Locate the cell with the specified text and output its (x, y) center coordinate. 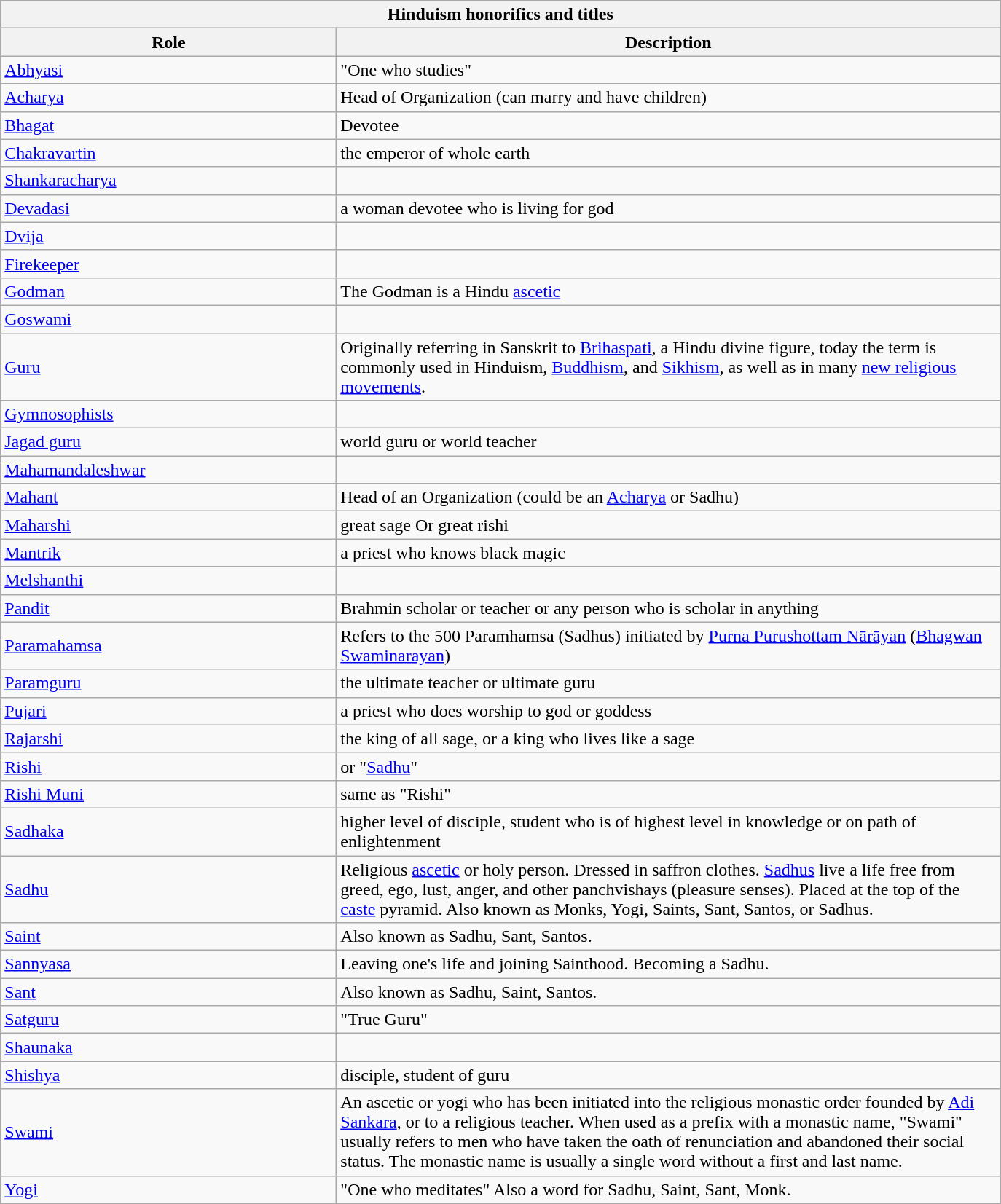
Gymnosophists (169, 414)
Satguru (169, 1020)
Role (169, 42)
Yogi (169, 1189)
Chakravartin (169, 153)
the king of all sage, or a king who lives like a sage (669, 739)
Mahant (169, 497)
or "Sadhu" (669, 766)
Also known as Sadhu, Saint, Santos. (669, 992)
Description (669, 42)
Acharya (169, 98)
Goswami (169, 319)
Swami (169, 1132)
Godman (169, 291)
Pujari (169, 711)
"One who meditates" Also a word for Sadhu, Saint, Sant, Monk. (669, 1189)
disciple, student of guru (669, 1075)
Mantrik (169, 553)
Firekeeper (169, 264)
Paramguru (169, 683)
Rishi (169, 766)
"One who studies" (669, 70)
Brahmin scholar or teacher or any person who is scholar in anything (669, 608)
Jagad guru (169, 442)
Abhyasi (169, 70)
Head of an Organization (could be an Acharya or Sadhu) (669, 497)
Shaunaka (169, 1047)
Maharshi (169, 525)
the ultimate teacher or ultimate guru (669, 683)
Devadasi (169, 208)
higher level of disciple, student who is of highest level in knowledge or on path of enlightenment (669, 832)
Sant (169, 992)
Head of Organization (can marry and have children) (669, 98)
The Godman is a Hindu ascetic (669, 291)
same as "Rishi" (669, 794)
Sannyasa (169, 964)
Rajarshi (169, 739)
Refers to the 500 Paramhamsa (Sadhus) initiated by Purna Purushottam Nārāyan (Bhagwan Swaminarayan) (669, 645)
Rishi Muni (169, 794)
Paramahamsa (169, 645)
Sadhu (169, 889)
Shankaracharya (169, 181)
world guru or world teacher (669, 442)
Dvija (169, 236)
Sadhaka (169, 832)
Bhagat (169, 125)
a priest who does worship to god or goddess (669, 711)
great sage Or great rishi (669, 525)
Devotee (669, 125)
Guru (169, 367)
Shishya (169, 1075)
a priest who knows black magic (669, 553)
a woman devotee who is living for god (669, 208)
Leaving one's life and joining Sainthood. Becoming a Sadhu. (669, 964)
Pandit (169, 608)
Hinduism honorifics and titles (500, 15)
the emperor of whole earth (669, 153)
Also known as Sadhu, Sant, Santos. (669, 937)
Mahamandaleshwar (169, 470)
Saint (169, 937)
"True Guru" (669, 1020)
Melshanthi (169, 581)
